Output the (x, y) coordinate of the center of the cell containing the given text.  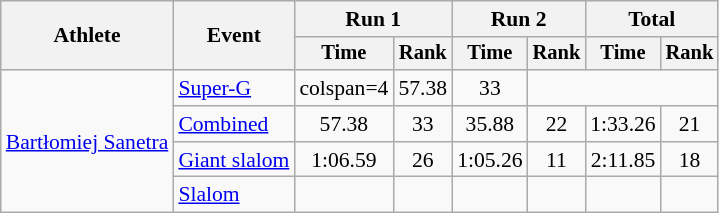
26 (422, 160)
Athlete (88, 36)
18 (690, 160)
Giant slalom (234, 160)
11 (557, 160)
35.88 (490, 124)
Event (234, 36)
22 (557, 124)
Total (652, 19)
1:06.59 (344, 160)
21 (690, 124)
Super-G (234, 88)
1:33.26 (622, 124)
Bartłomiej Sanetra (88, 141)
Slalom (234, 195)
1:05.26 (490, 160)
colspan=4 (344, 88)
Run 2 (518, 19)
Run 1 (373, 19)
2:11.85 (622, 160)
Combined (234, 124)
